Pinpoint the cell where the given text exists, returning its [X, Y] midpoint coordinate. 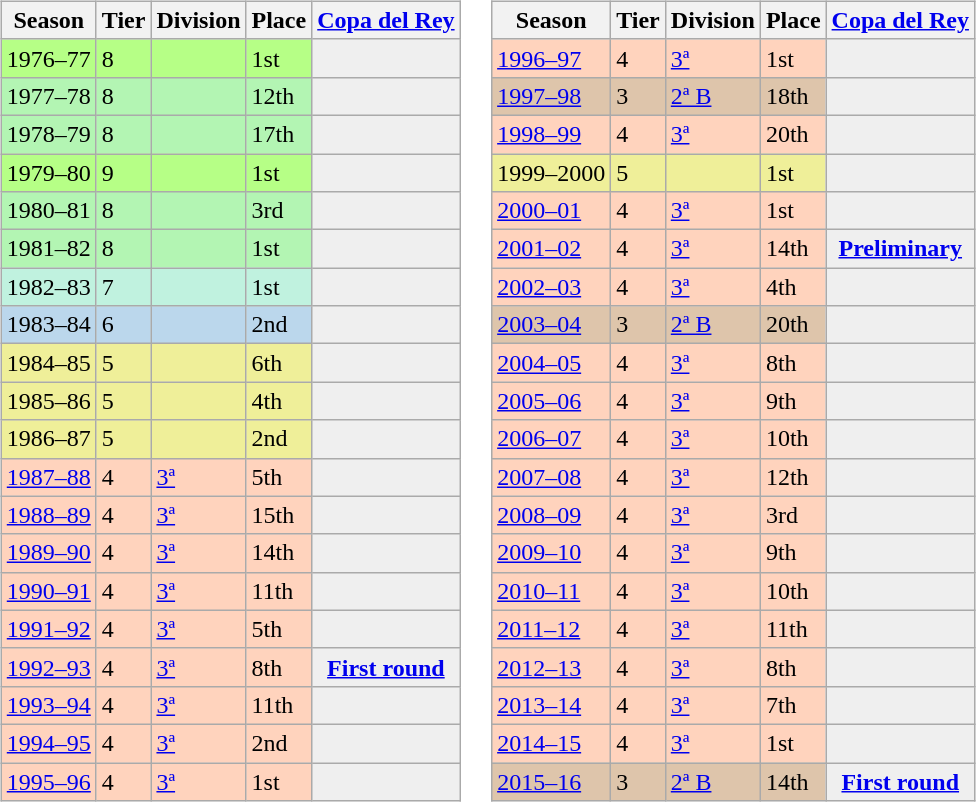
1981–82 [48, 249]
2012–13 [552, 667]
1994–95 [48, 743]
1991–92 [48, 629]
1983–84 [48, 325]
1978–79 [48, 134]
2000–01 [552, 211]
1996–97 [552, 58]
1982–83 [48, 287]
2010–11 [552, 591]
1984–85 [48, 363]
2002–03 [552, 287]
1990–91 [48, 591]
6th [279, 363]
2007–08 [552, 477]
2008–09 [552, 515]
18th [793, 96]
2011–12 [552, 629]
2001–02 [552, 249]
1993–94 [48, 705]
1999–2000 [552, 173]
1992–93 [48, 667]
9 [124, 173]
1980–81 [48, 211]
1976–77 [48, 58]
6 [124, 325]
1987–88 [48, 477]
7th [793, 705]
1988–89 [48, 515]
Preliminary [900, 249]
2004–05 [552, 363]
2006–07 [552, 439]
1998–99 [552, 134]
2014–15 [552, 743]
7 [124, 287]
2015–16 [552, 781]
1997–98 [552, 96]
1989–90 [48, 553]
15th [279, 515]
1985–86 [48, 401]
1977–78 [48, 96]
17th [279, 134]
2003–04 [552, 325]
1995–96 [48, 781]
1986–87 [48, 439]
1979–80 [48, 173]
2013–14 [552, 705]
2009–10 [552, 553]
2005–06 [552, 401]
